Extract the [x, y] coordinate from the center of the cell holding the provided text.  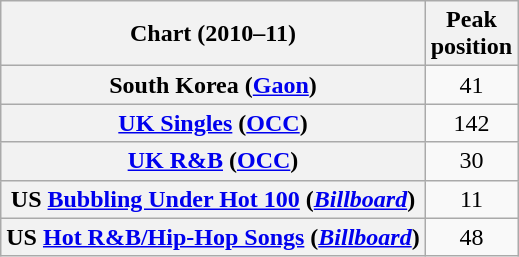
142 [471, 123]
Chart (2010–11) [213, 34]
UK Singles (OCC) [213, 123]
41 [471, 85]
South Korea (Gaon) [213, 85]
US Bubbling Under Hot 100 (Billboard) [213, 199]
US Hot R&B/Hip-Hop Songs (Billboard) [213, 237]
30 [471, 161]
11 [471, 199]
48 [471, 237]
UK R&B (OCC) [213, 161]
Peakposition [471, 34]
